Find where the given text appears and provide that cell's center as [x, y] coordinate. 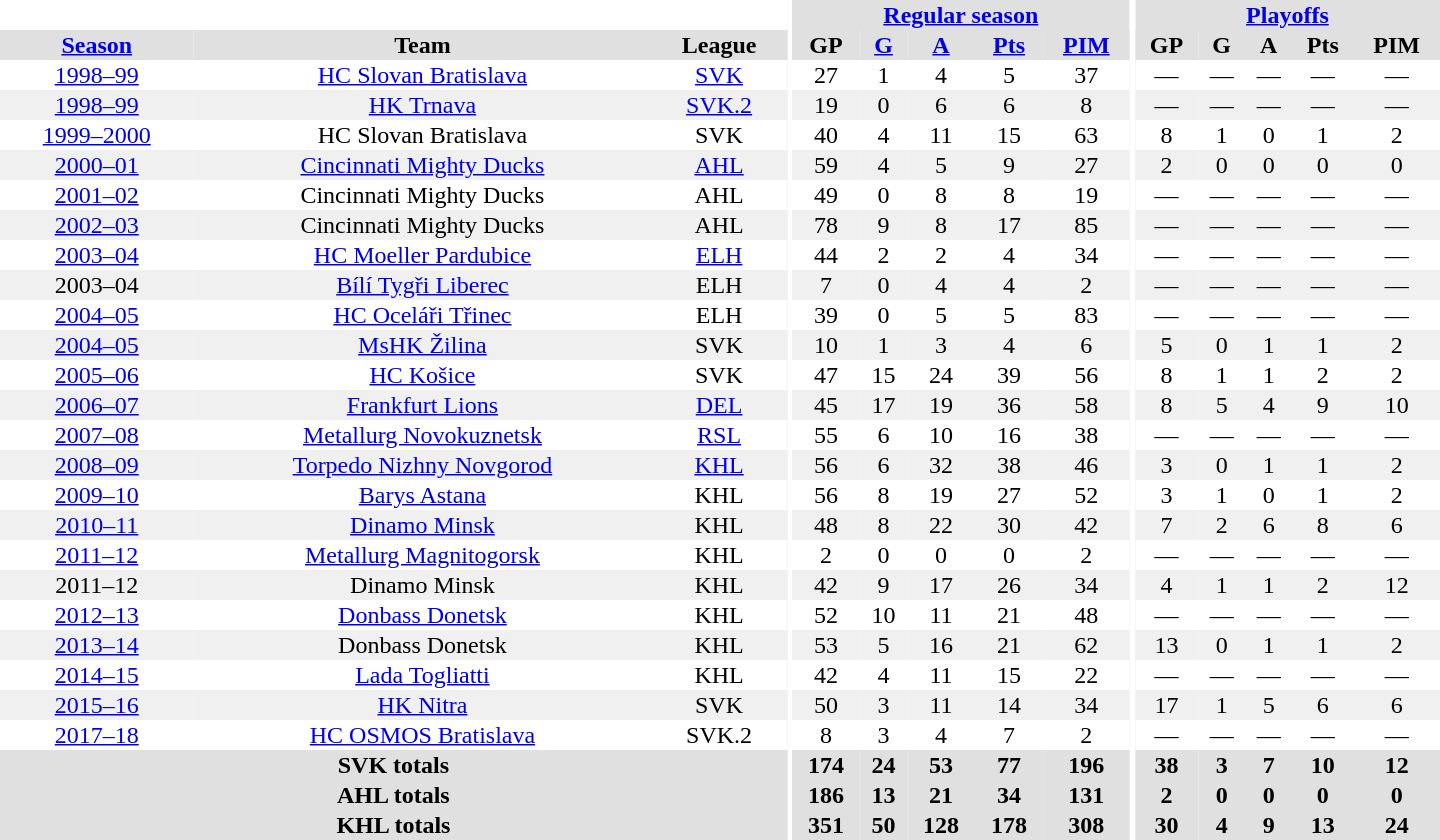
174 [826, 765]
Metallurg Novokuznetsk [423, 435]
178 [1009, 825]
58 [1086, 405]
SVK totals [394, 765]
14 [1009, 705]
45 [826, 405]
Lada Togliatti [423, 675]
2000–01 [97, 165]
85 [1086, 225]
49 [826, 195]
2008–09 [97, 465]
44 [826, 255]
HC Moeller Pardubice [423, 255]
2010–11 [97, 525]
2002–03 [97, 225]
2001–02 [97, 195]
HC Košice [423, 375]
Frankfurt Lions [423, 405]
1999–2000 [97, 135]
MsHK Žilina [423, 345]
78 [826, 225]
2006–07 [97, 405]
DEL [718, 405]
83 [1086, 315]
186 [826, 795]
2012–13 [97, 615]
36 [1009, 405]
131 [1086, 795]
Team [423, 45]
37 [1086, 75]
Metallurg Magnitogorsk [423, 555]
Barys Astana [423, 495]
HC OSMOS Bratislava [423, 735]
Regular season [961, 15]
351 [826, 825]
2017–18 [97, 735]
RSL [718, 435]
62 [1086, 645]
77 [1009, 765]
59 [826, 165]
Playoffs [1288, 15]
League [718, 45]
2007–08 [97, 435]
2014–15 [97, 675]
2015–16 [97, 705]
26 [1009, 585]
HK Trnava [423, 105]
Bílí Tygři Liberec [423, 285]
2009–10 [97, 495]
AHL totals [394, 795]
KHL totals [394, 825]
HK Nitra [423, 705]
2005–06 [97, 375]
55 [826, 435]
40 [826, 135]
46 [1086, 465]
128 [941, 825]
196 [1086, 765]
HC Oceláři Třinec [423, 315]
47 [826, 375]
2013–14 [97, 645]
63 [1086, 135]
Season [97, 45]
Torpedo Nizhny Novgorod [423, 465]
308 [1086, 825]
32 [941, 465]
